Return the [x, y] coordinate for the center point of the cell that contains the specified text.  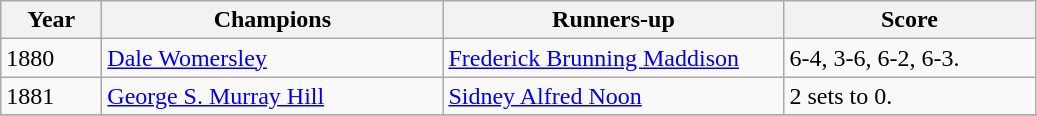
Dale Womersley [272, 58]
Champions [272, 20]
George S. Murray Hill [272, 96]
Frederick Brunning Maddison [614, 58]
Score [910, 20]
2 sets to 0. [910, 96]
1881 [52, 96]
1880 [52, 58]
Year [52, 20]
Runners-up [614, 20]
Sidney Alfred Noon [614, 96]
6-4, 3-6, 6-2, 6-3. [910, 58]
